Determine the [X, Y] coordinate at the center of the cell enclosing the given text.  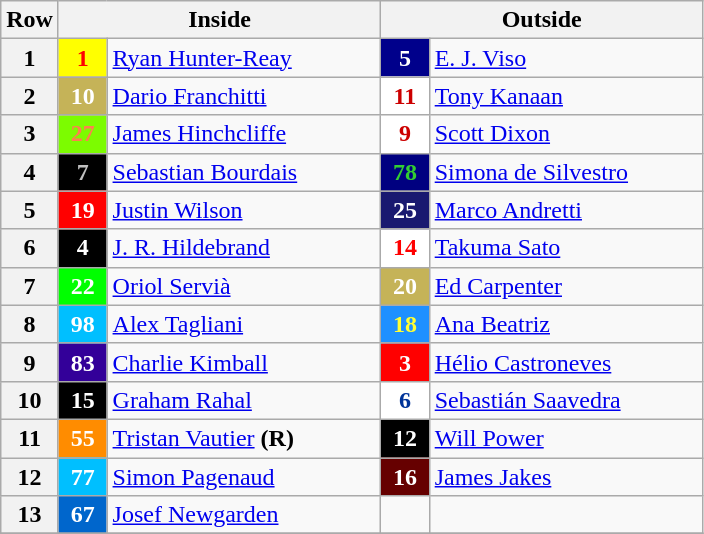
Justin Wilson [244, 210]
22 [82, 286]
Row [30, 20]
Ryan Hunter-Reay [244, 58]
Josef Newgarden [244, 515]
14 [406, 248]
18 [406, 324]
83 [82, 362]
15 [82, 400]
Simona de Silvestro [566, 172]
Alex Tagliani [244, 324]
Ana Beatriz [566, 324]
Outside [542, 20]
25 [406, 210]
Tristan Vautier (R) [244, 438]
Oriol Servià [244, 286]
27 [82, 134]
Inside [219, 20]
77 [82, 477]
55 [82, 438]
Sebastián Saavedra [566, 400]
20 [406, 286]
E. J. Viso [566, 58]
8 [30, 324]
Scott Dixon [566, 134]
78 [406, 172]
98 [82, 324]
Hélio Castroneves [566, 362]
16 [406, 477]
Sebastian Bourdais [244, 172]
67 [82, 515]
Marco Andretti [566, 210]
2 [30, 96]
Dario Franchitti [244, 96]
Graham Rahal [244, 400]
James Hinchcliffe [244, 134]
Ed Carpenter [566, 286]
Charlie Kimball [244, 362]
J. R. Hildebrand [244, 248]
Simon Pagenaud [244, 477]
Tony Kanaan [566, 96]
Will Power [566, 438]
Takuma Sato [566, 248]
James Jakes [566, 477]
13 [30, 515]
19 [82, 210]
